Find where the given text appears and provide that cell's center as (X, Y) coordinate. 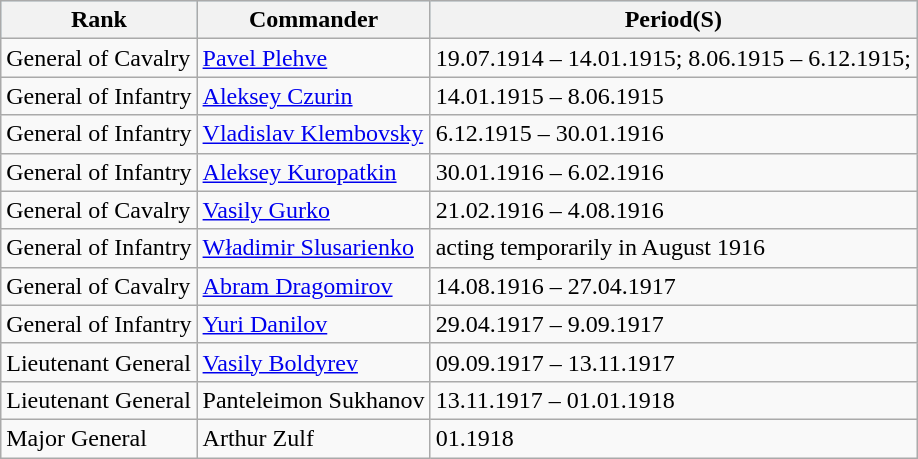
19.07.1914 – 14.01.1915; 8.06.1915 – 6.12.1915; (673, 58)
Abram Dragomirov (314, 286)
Rank (99, 20)
30.01.1916 – 6.02.1916 (673, 172)
Major General (99, 438)
Vladislav Klembovsky (314, 134)
Commander (314, 20)
Pavel Plehve (314, 58)
29.04.1917 – 9.09.1917 (673, 324)
Władimir Slusarienko (314, 248)
09.09.1917 – 13.11.1917 (673, 362)
13.11.1917 – 01.01.1918 (673, 400)
Vasily Gurko (314, 210)
14.01.1915 – 8.06.1915 (673, 96)
Aleksey Kuropatkin (314, 172)
Vasily Boldyrev (314, 362)
Aleksey Czurin (314, 96)
Panteleimon Sukhanov (314, 400)
Yuri Danilov (314, 324)
acting temporarily in August 1916 (673, 248)
Arthur Zulf (314, 438)
14.08.1916 – 27.04.1917 (673, 286)
21.02.1916 – 4.08.1916 (673, 210)
Period(S) (673, 20)
01.1918 (673, 438)
6.12.1915 – 30.01.1916 (673, 134)
